Return the (x, y) coordinate for the center point of the cell that contains the specified text.  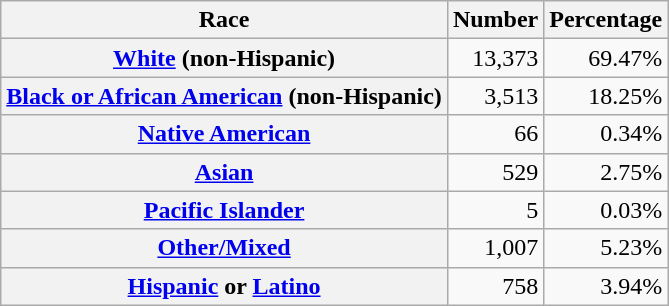
529 (495, 172)
Black or African American (non-Hispanic) (224, 96)
Race (224, 20)
69.47% (606, 58)
Percentage (606, 20)
Other/Mixed (224, 248)
Pacific Islander (224, 210)
758 (495, 286)
18.25% (606, 96)
3,513 (495, 96)
2.75% (606, 172)
3.94% (606, 286)
0.34% (606, 134)
Native American (224, 134)
White (non-Hispanic) (224, 58)
0.03% (606, 210)
Number (495, 20)
13,373 (495, 58)
5.23% (606, 248)
Asian (224, 172)
Hispanic or Latino (224, 286)
1,007 (495, 248)
66 (495, 134)
5 (495, 210)
